From the cell containing the given text, extract its center point as (X, Y) coordinate. 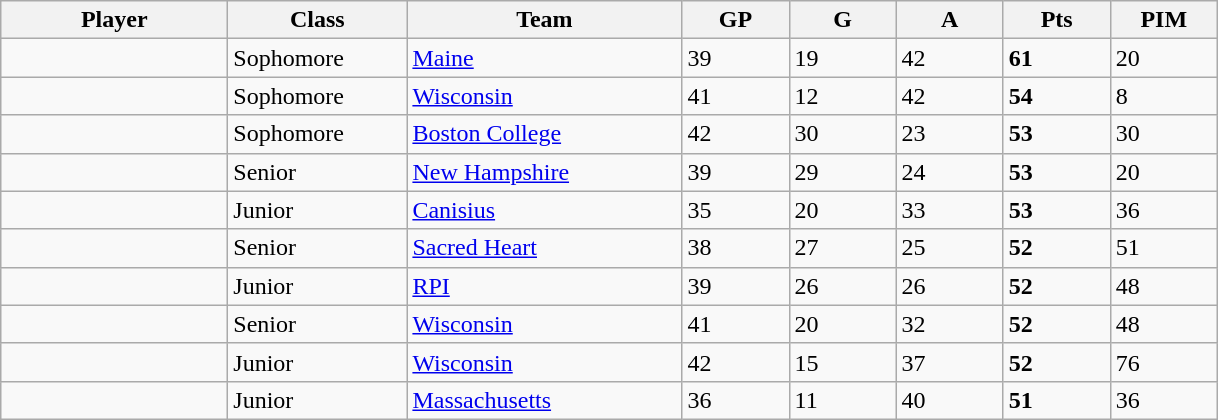
Sacred Heart (544, 248)
12 (842, 96)
35 (736, 210)
Pts (1056, 20)
Maine (544, 58)
33 (950, 210)
New Hampshire (544, 172)
76 (1164, 362)
25 (950, 248)
40 (950, 400)
Canisius (544, 210)
27 (842, 248)
32 (950, 324)
23 (950, 134)
G (842, 20)
RPI (544, 286)
Player (114, 20)
15 (842, 362)
38 (736, 248)
11 (842, 400)
PIM (1164, 20)
Massachusetts (544, 400)
61 (1056, 58)
54 (1056, 96)
Class (318, 20)
Boston College (544, 134)
GP (736, 20)
29 (842, 172)
Team (544, 20)
19 (842, 58)
24 (950, 172)
A (950, 20)
8 (1164, 96)
37 (950, 362)
